Search for the cell housing the specified text and yield its (x, y) center coordinate. 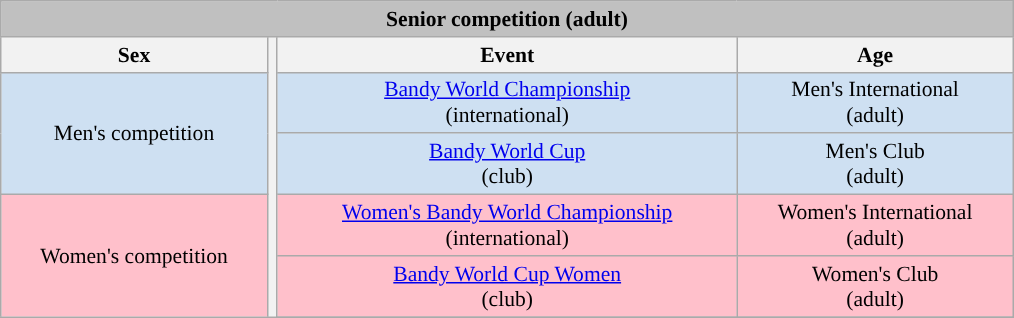
Bandy World Cup Women(club) (507, 286)
Senior competition (adult) (507, 19)
Women's Bandy World Championship(international) (507, 226)
Men's competition (134, 133)
Bandy World Championship(international) (507, 102)
Men's Club(adult) (875, 164)
Women's competition (134, 256)
Women's Club(adult) (875, 286)
Age (875, 55)
Event (507, 55)
Men's International(adult) (875, 102)
Bandy World Cup(club) (507, 164)
Women's International(adult) (875, 226)
Sex (134, 55)
